Search for the cell housing the specified text and yield its [X, Y] center coordinate. 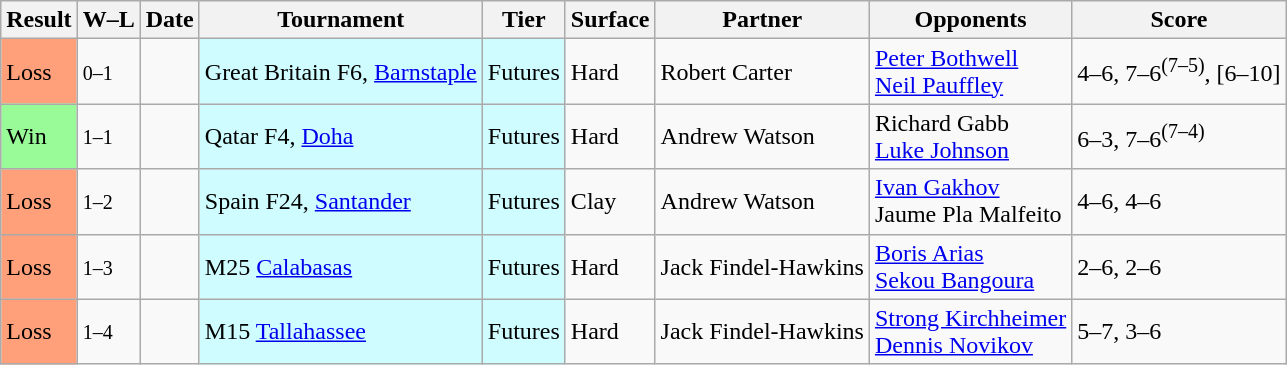
1–2 [108, 202]
Clay [610, 202]
Date [170, 20]
Peter Bothwell Neil Pauffley [970, 72]
Great Britain F6, Barnstaple [340, 72]
Opponents [970, 20]
1–3 [108, 266]
M15 Tallahassee [340, 332]
4–6, 7–6(7–5), [6–10] [1179, 72]
Result [39, 20]
6–3, 7–6(7–4) [1179, 136]
Qatar F4, Doha [340, 136]
Score [1179, 20]
Strong Kirchheimer Dennis Novikov [970, 332]
Boris Arias Sekou Bangoura [970, 266]
4–6, 4–6 [1179, 202]
0–1 [108, 72]
Win [39, 136]
5–7, 3–6 [1179, 332]
Tier [524, 20]
W–L [108, 20]
Surface [610, 20]
1–4 [108, 332]
1–1 [108, 136]
Tournament [340, 20]
Robert Carter [762, 72]
2–6, 2–6 [1179, 266]
Partner [762, 20]
Spain F24, Santander [340, 202]
Ivan Gakhov Jaume Pla Malfeito [970, 202]
Richard Gabb Luke Johnson [970, 136]
M25 Calabasas [340, 266]
